Return (x, y) of the center of cell containing provided text 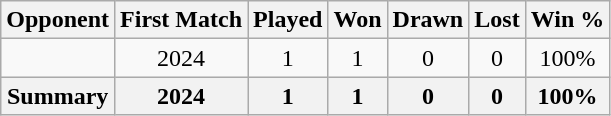
First Match (182, 20)
Summary (58, 96)
Win % (568, 20)
Played (288, 20)
Lost (497, 20)
Won (358, 20)
Drawn (428, 20)
Opponent (58, 20)
